Output the [X, Y] coordinate of the center of the cell containing the given text.  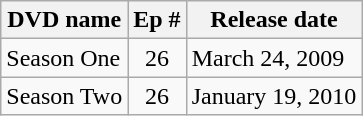
January 19, 2010 [274, 96]
Release date [274, 20]
Season One [64, 58]
March 24, 2009 [274, 58]
Ep # [157, 20]
Season Two [64, 96]
DVD name [64, 20]
